Find where the given text appears and provide that cell's center as (X, Y) coordinate. 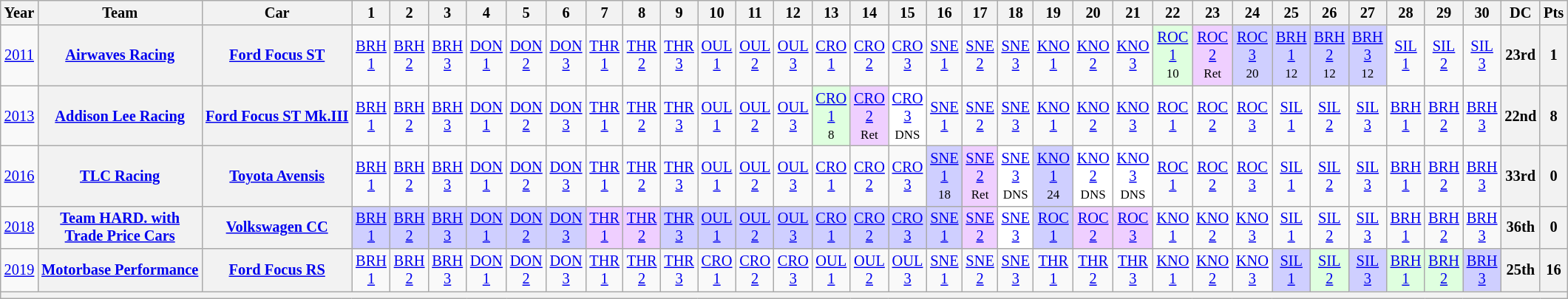
23 (1212, 13)
Pts (1554, 13)
7 (604, 13)
6 (566, 13)
4 (486, 13)
26 (1329, 13)
Car (276, 13)
BRH312 (1368, 55)
24 (1252, 13)
CRO2Ret (869, 116)
19 (1053, 13)
Team (120, 13)
ROC320 (1252, 55)
Year (19, 13)
Ford Focus ST Mk.III (276, 116)
10 (717, 13)
KNO124 (1053, 176)
2019 (19, 270)
Ford Focus ST (276, 55)
Toyota Avensis (276, 176)
18 (1016, 13)
Airwaves Racing (120, 55)
12 (793, 13)
17 (980, 13)
Motorbase Performance (120, 270)
27 (1368, 13)
30 (1482, 13)
33rd (1520, 176)
11 (755, 13)
CRO18 (832, 116)
2013 (19, 116)
Addison Lee Racing (120, 116)
15 (908, 13)
ROC110 (1172, 55)
22 (1172, 13)
Volkswagen CC (276, 227)
29 (1444, 13)
13 (832, 13)
SNE3DNS (1016, 176)
20 (1093, 13)
3 (447, 13)
28 (1406, 13)
Team HARD. withTrade Price Cars (120, 227)
2018 (19, 227)
9 (679, 13)
DC (1520, 13)
SNE2Ret (980, 176)
2011 (19, 55)
23rd (1520, 55)
2 (410, 13)
21 (1133, 13)
2016 (19, 176)
Ford Focus RS (276, 270)
14 (869, 13)
TLC Racing (120, 176)
5 (526, 13)
BRH112 (1292, 55)
KNO3DNS (1133, 176)
ROC2Ret (1212, 55)
25th (1520, 270)
KNO2DNS (1093, 176)
22nd (1520, 116)
BRH212 (1329, 55)
SNE118 (944, 176)
CRO3DNS (908, 116)
36th (1520, 227)
25 (1292, 13)
